Capture the cell that displays the provided text and extract its (x, y) central coordinate. 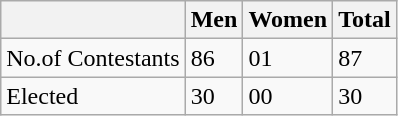
No.of Contestants (93, 58)
Men (214, 20)
00 (288, 96)
Elected (93, 96)
87 (365, 58)
Total (365, 20)
01 (288, 58)
Women (288, 20)
86 (214, 58)
